Pinpoint the cell where the given text exists, returning its [X, Y] midpoint coordinate. 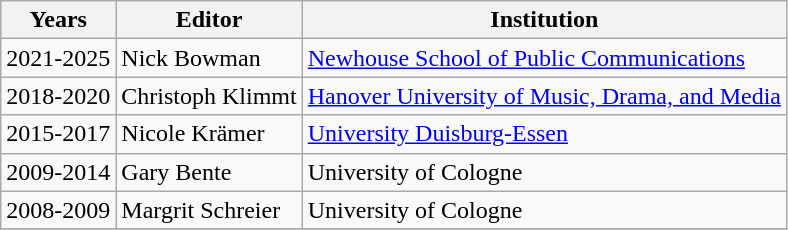
2015-2017 [58, 134]
Hanover University of Music, Drama, and Media [544, 96]
Nick Bowman [209, 58]
Newhouse School of Public Communications [544, 58]
Gary Bente [209, 172]
Years [58, 20]
2008-2009 [58, 210]
University Duisburg-Essen [544, 134]
2018-2020 [58, 96]
2009-2014 [58, 172]
Christoph Klimmt [209, 96]
Margrit Schreier [209, 210]
Institution [544, 20]
Nicole Krämer [209, 134]
2021-2025 [58, 58]
Editor [209, 20]
